Provide the [x, y] coordinate of the cell's center where the given text is located.  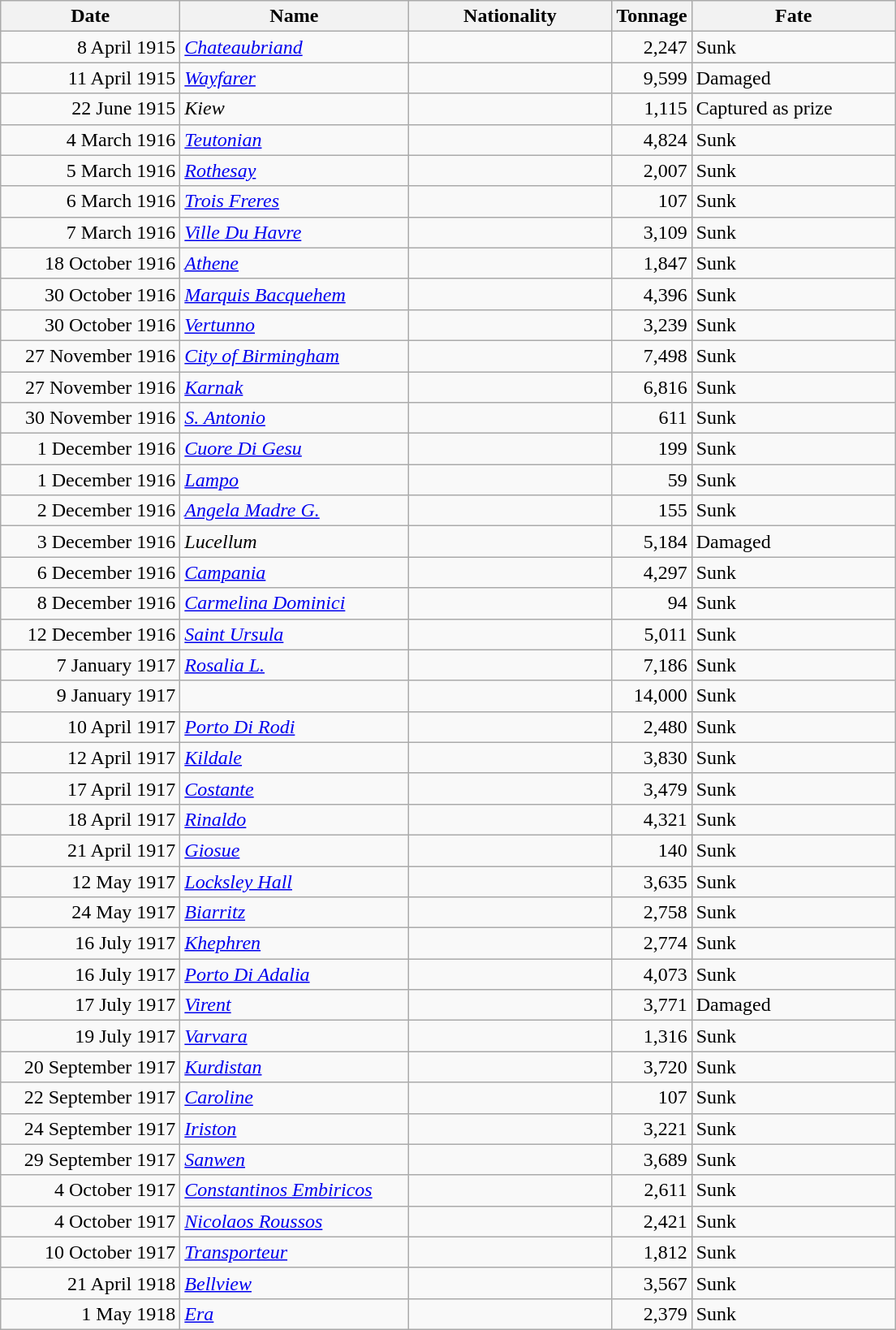
17 July 1917 [91, 1005]
19 July 1917 [91, 1036]
2,758 [652, 913]
30 November 1916 [91, 418]
Virent [294, 1005]
3,771 [652, 1005]
3,567 [652, 1283]
6 March 1916 [91, 201]
Sanwen [294, 1159]
Iriston [294, 1129]
3 December 1916 [91, 542]
Porto Di Adalia [294, 974]
4,321 [652, 819]
Nicolaos Roussos [294, 1221]
94 [652, 603]
Kiew [294, 109]
10 April 1917 [91, 727]
12 May 1917 [91, 881]
12 April 1917 [91, 758]
6 December 1916 [91, 572]
10 October 1917 [91, 1252]
199 [652, 449]
Teutonian [294, 140]
22 September 1917 [91, 1098]
Khephren [294, 944]
22 June 1915 [91, 109]
18 October 1916 [91, 263]
29 September 1917 [91, 1159]
17 April 1917 [91, 788]
Lampo [294, 480]
11 April 1915 [91, 78]
5 March 1916 [91, 171]
S. Antonio [294, 418]
5,011 [652, 634]
7,186 [652, 665]
Campania [294, 572]
1,316 [652, 1036]
Era [294, 1314]
Costante [294, 788]
3,109 [652, 232]
Lucellum [294, 542]
2,480 [652, 727]
Chateaubriand [294, 47]
Biarritz [294, 913]
4 March 1916 [91, 140]
2,774 [652, 944]
Date [91, 16]
Nationality [510, 16]
21 April 1917 [91, 850]
3,720 [652, 1067]
59 [652, 480]
Karnak [294, 387]
Rosalia L. [294, 665]
2,247 [652, 47]
1,812 [652, 1252]
7,498 [652, 356]
155 [652, 511]
140 [652, 850]
Bellview [294, 1283]
3,239 [652, 325]
Wayfarer [294, 78]
20 September 1917 [91, 1067]
3,635 [652, 881]
Caroline [294, 1098]
City of Birmingham [294, 356]
9,599 [652, 78]
1,847 [652, 263]
Porto Di Rodi [294, 727]
Giosue [294, 850]
611 [652, 418]
14,000 [652, 696]
Locksley Hall [294, 881]
Constantinos Embiricos [294, 1190]
Carmelina Dominici [294, 603]
3,479 [652, 788]
18 April 1917 [91, 819]
1 May 1918 [91, 1314]
4,297 [652, 572]
2,611 [652, 1190]
Name [294, 16]
Trois Freres [294, 201]
7 March 1916 [91, 232]
Angela Madre G. [294, 511]
2,379 [652, 1314]
Kildale [294, 758]
2,421 [652, 1221]
Tonnage [652, 16]
9 January 1917 [91, 696]
1,115 [652, 109]
24 September 1917 [91, 1129]
Varvara [294, 1036]
Rinaldo [294, 819]
3,689 [652, 1159]
4,824 [652, 140]
Cuore Di Gesu [294, 449]
Kurdistan [294, 1067]
Athene [294, 263]
Rothesay [294, 171]
4,073 [652, 974]
Saint Ursula [294, 634]
8 April 1915 [91, 47]
24 May 1917 [91, 913]
4,396 [652, 294]
21 April 1918 [91, 1283]
Marquis Bacquehem [294, 294]
8 December 1916 [91, 603]
2 December 1916 [91, 511]
3,830 [652, 758]
7 January 1917 [91, 665]
12 December 1916 [91, 634]
2,007 [652, 171]
6,816 [652, 387]
Transporteur [294, 1252]
5,184 [652, 542]
Ville Du Havre [294, 232]
3,221 [652, 1129]
Vertunno [294, 325]
Captured as prize [794, 109]
Fate [794, 16]
